Detect which cell encompasses the target text, then output its (x, y) center coordinate. 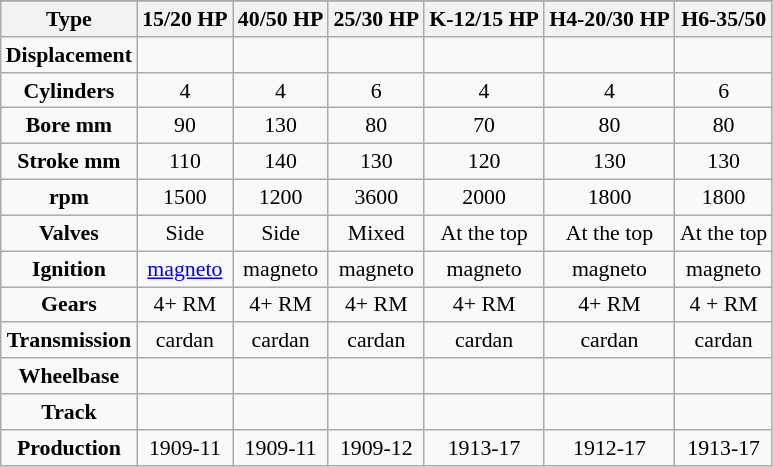
2000 (484, 197)
Cylinders (69, 90)
rpm (69, 197)
40/50 HP (281, 18)
Production (69, 447)
Type (69, 18)
Displacement (69, 54)
70 (484, 125)
H6-35/50 (724, 18)
25/30 HP (376, 18)
140 (281, 161)
1500 (185, 197)
K-12/15 HP (484, 18)
Bore mm (69, 125)
Ignition (69, 268)
4 + RM (724, 304)
1912-17 (610, 447)
Valves (69, 233)
1909-12 (376, 447)
1200 (281, 197)
H4-20/30 HP (610, 18)
110 (185, 161)
90 (185, 125)
15/20 HP (185, 18)
120 (484, 161)
Wheelbase (69, 375)
Stroke mm (69, 161)
Transmission (69, 340)
Track (69, 411)
3600 (376, 197)
Gears (69, 304)
Mixed (376, 233)
